Capture the cell that displays the provided text and extract its (x, y) central coordinate. 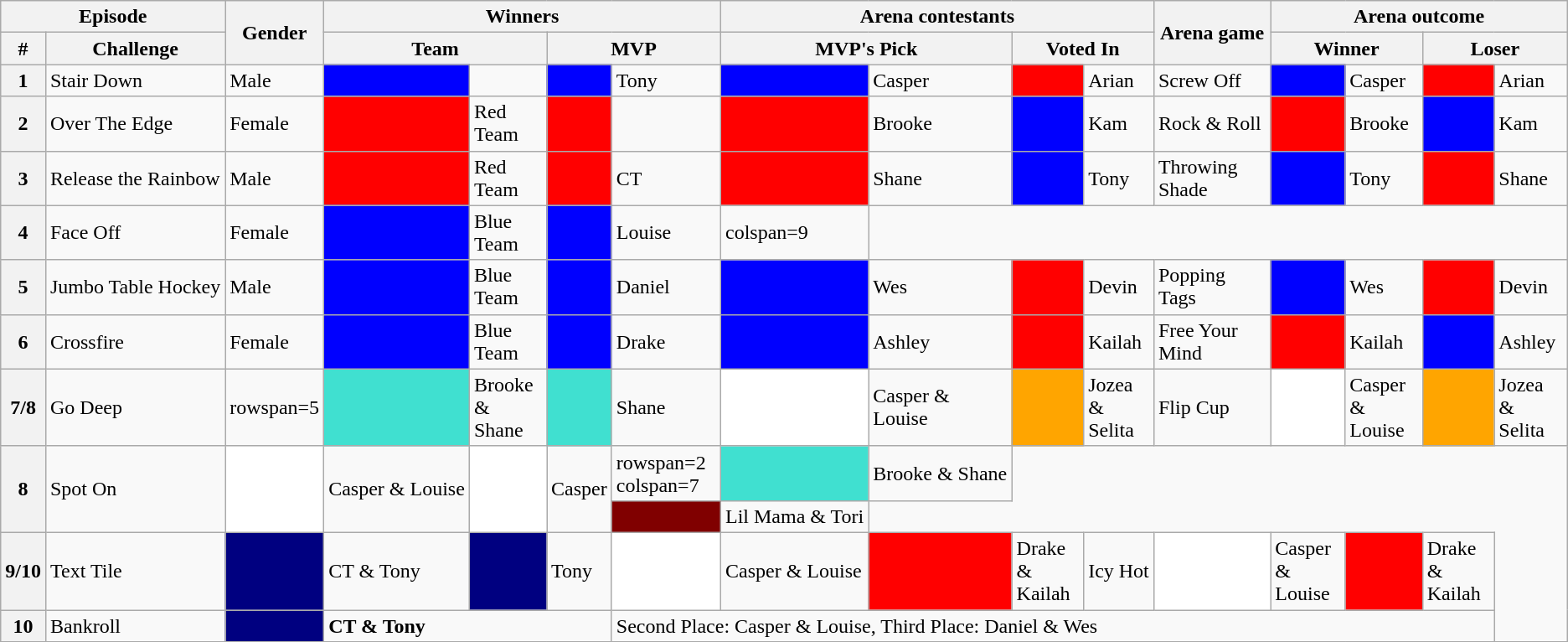
5 (23, 287)
Screw Off (1211, 80)
rowspan=2 colspan=7 (666, 473)
Arena game (1211, 33)
Team (436, 49)
rowspan=5 (275, 407)
Lil Mama & Tori (794, 516)
4 (23, 233)
Crossfire (135, 342)
8 (23, 489)
Arena contestants (936, 17)
9/10 (23, 571)
Gender (275, 33)
Challenge (135, 49)
Flip Cup (1211, 407)
colspan=9 (794, 233)
Loser (1494, 49)
Text Tile (135, 571)
Free Your Mind (1211, 342)
CT (666, 178)
Winner (1347, 49)
Icy Hot (1119, 571)
10 (23, 626)
3 (23, 178)
Second Place: Casper & Louise, Third Place: Daniel & Wes (1053, 626)
Throwing Shade (1211, 178)
MVP's Pick (866, 49)
Over The Edge (135, 124)
Drake (666, 342)
Bankroll (135, 626)
# (23, 49)
Face Off (135, 233)
2 (23, 124)
Louise (666, 233)
Go Deep (135, 407)
Spot On (135, 489)
Episode (113, 17)
7/8 (23, 407)
Stair Down (135, 80)
Arena outcome (1419, 17)
1 (23, 80)
Daniel (666, 287)
Voted In (1082, 49)
Jumbo Table Hockey (135, 287)
Release the Rainbow (135, 178)
MVP (634, 49)
Rock & Roll (1211, 124)
Popping Tags (1211, 287)
6 (23, 342)
Winners (523, 17)
